For the text-containing cell, return its midpoint in [x, y] coordinate format. 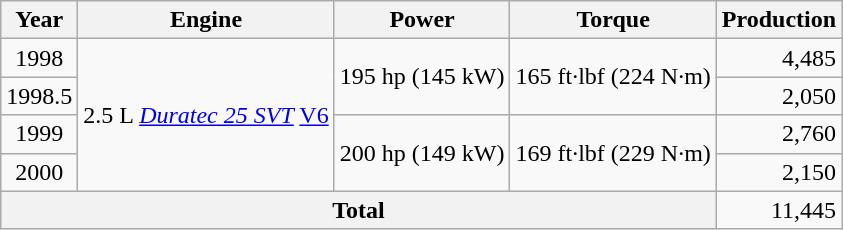
2.5 L Duratec 25 SVT V6 [206, 115]
1998.5 [40, 96]
1999 [40, 134]
Engine [206, 20]
4,485 [778, 58]
Total [359, 210]
1998 [40, 58]
2000 [40, 172]
11,445 [778, 210]
165 ft·lbf (224 N·m) [613, 77]
2,150 [778, 172]
2,760 [778, 134]
169 ft·lbf (229 N·m) [613, 153]
195 hp (145 kW) [422, 77]
200 hp (149 kW) [422, 153]
Production [778, 20]
Torque [613, 20]
2,050 [778, 96]
Year [40, 20]
Power [422, 20]
